For the text-containing cell, return its midpoint in [X, Y] coordinate format. 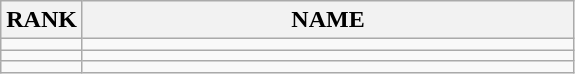
RANK [42, 20]
NAME [328, 20]
